Locate the cell with the specified text and output its [X, Y] center coordinate. 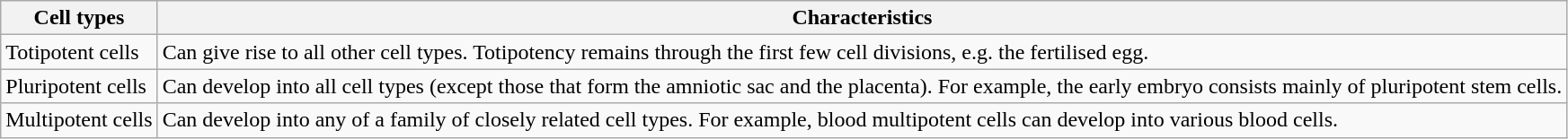
Can develop into any of a family of closely related cell types. For example, blood multipotent cells can develop into various blood cells. [863, 120]
Characteristics [863, 18]
Pluripotent cells [79, 86]
Multipotent cells [79, 120]
Cell types [79, 18]
Can give rise to all other cell types. Totipotency remains through the first few cell divisions, e.g. the fertilised egg. [863, 52]
Totipotent cells [79, 52]
